Capture the cell that displays the provided text and extract its (x, y) central coordinate. 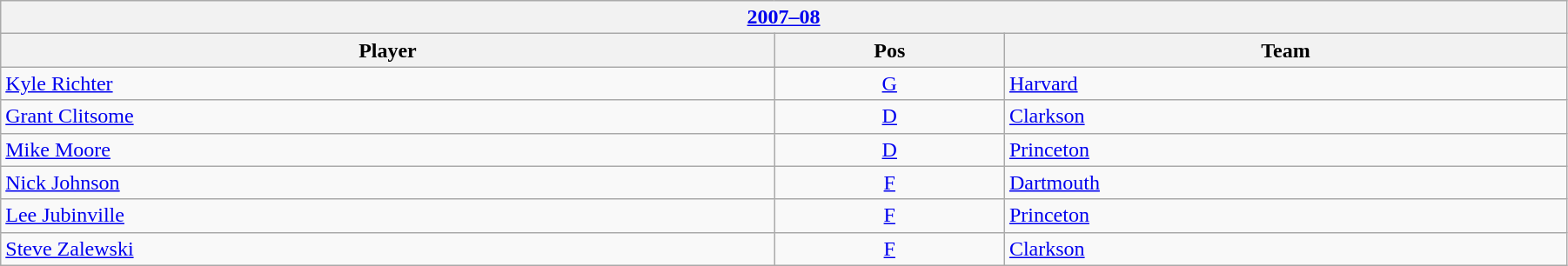
Dartmouth (1285, 183)
Steve Zalewski (388, 249)
Nick Johnson (388, 183)
G (889, 83)
Player (388, 50)
Lee Jubinville (388, 216)
Kyle Richter (388, 83)
Team (1285, 50)
Pos (889, 50)
Harvard (1285, 83)
Mike Moore (388, 150)
Grant Clitsome (388, 116)
2007–08 (784, 17)
